For the text-containing cell, return its midpoint in [x, y] coordinate format. 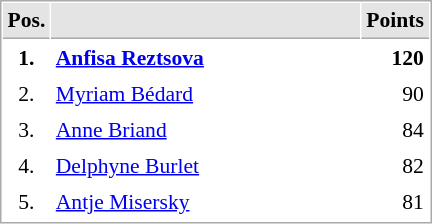
3. [26, 129]
82 [396, 165]
81 [396, 201]
Anne Briand [206, 129]
4. [26, 165]
Delphyne Burlet [206, 165]
Myriam Bédard [206, 93]
Anfisa Reztsova [206, 57]
84 [396, 129]
2. [26, 93]
5. [26, 201]
1. [26, 57]
Pos. [26, 21]
Points [396, 21]
Antje Misersky [206, 201]
90 [396, 93]
120 [396, 57]
